Provide the (X, Y) coordinate of the cell's center where the given text is located.  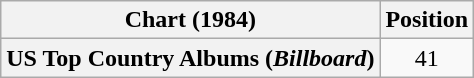
US Top Country Albums (Billboard) (190, 58)
Position (427, 20)
Chart (1984) (190, 20)
41 (427, 58)
